Search for the cell housing the specified text and yield its [x, y] center coordinate. 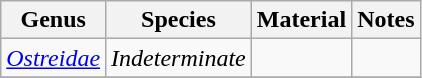
Indeterminate [179, 58]
Notes [386, 20]
Ostreidae [54, 58]
Species [179, 20]
Material [301, 20]
Genus [54, 20]
